Pinpoint the cell where the given text exists, returning its [x, y] midpoint coordinate. 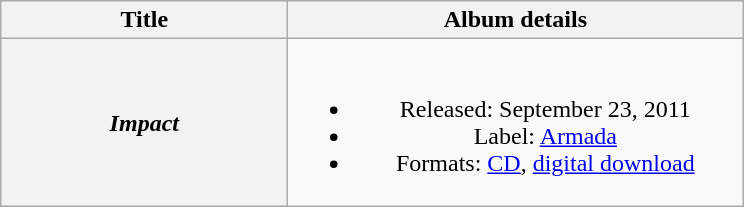
Released: September 23, 2011Label: ArmadaFormats: CD, digital download [516, 122]
Impact [144, 122]
Album details [516, 20]
Title [144, 20]
